Detect which cell encompasses the target text, then output its [x, y] center coordinate. 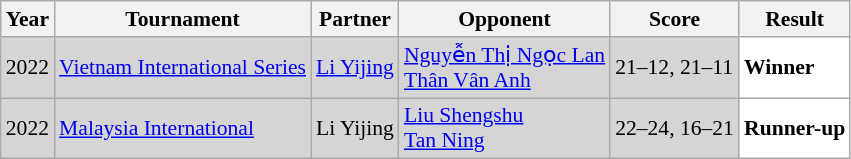
Year [28, 19]
Runner-up [794, 128]
22–24, 16–21 [674, 128]
Tournament [182, 19]
Result [794, 19]
Partner [355, 19]
Winner [794, 68]
Liu Shengshu Tan Ning [504, 128]
Score [674, 19]
21–12, 21–11 [674, 68]
Nguyễn Thị Ngọc Lan Thân Vân Anh [504, 68]
Opponent [504, 19]
Malaysia International [182, 128]
Vietnam International Series [182, 68]
